For the text-containing cell, return its midpoint in [X, Y] coordinate format. 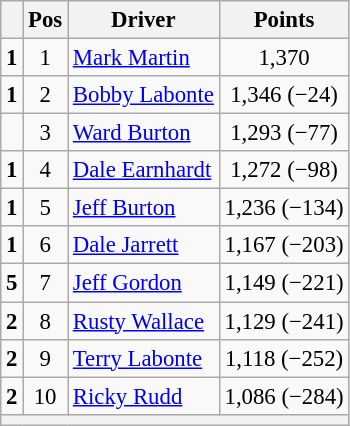
Ward Burton [144, 133]
1,370 [284, 58]
8 [46, 321]
Pos [46, 20]
1,129 (−241) [284, 321]
1,118 (−252) [284, 358]
Points [284, 20]
Rusty Wallace [144, 321]
1,149 (−221) [284, 283]
9 [46, 358]
Jeff Gordon [144, 283]
4 [46, 170]
Jeff Burton [144, 208]
Ricky Rudd [144, 396]
1,293 (−77) [284, 133]
Driver [144, 20]
Dale Earnhardt [144, 170]
1,167 (−203) [284, 245]
6 [46, 245]
Dale Jarrett [144, 245]
3 [46, 133]
1,272 (−98) [284, 170]
1,086 (−284) [284, 396]
Bobby Labonte [144, 95]
Terry Labonte [144, 358]
7 [46, 283]
1,346 (−24) [284, 95]
10 [46, 396]
1,236 (−134) [284, 208]
Mark Martin [144, 58]
